Provide the [X, Y] coordinate of the cell's center where the given text is located.  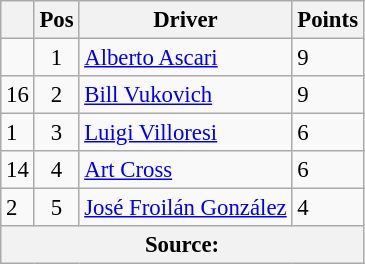
José Froilán González [186, 208]
5 [56, 208]
Source: [182, 245]
Points [328, 20]
3 [56, 133]
Luigi Villoresi [186, 133]
Art Cross [186, 170]
Alberto Ascari [186, 58]
Driver [186, 20]
Bill Vukovich [186, 95]
14 [18, 170]
16 [18, 95]
Pos [56, 20]
